Capture the cell that displays the provided text and extract its [x, y] central coordinate. 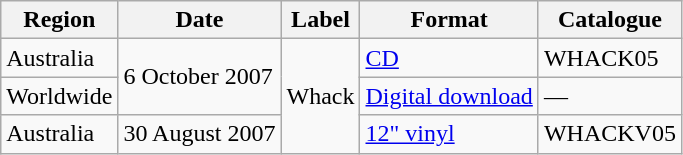
Whack [320, 96]
Region [60, 20]
CD [449, 58]
6 October 2007 [200, 77]
30 August 2007 [200, 134]
WHACKV05 [610, 134]
Catalogue [610, 20]
— [610, 96]
Label [320, 20]
Format [449, 20]
Date [200, 20]
Digital download [449, 96]
WHACK05 [610, 58]
12" vinyl [449, 134]
Worldwide [60, 96]
